From the cell containing the given text, extract its center point as [x, y] coordinate. 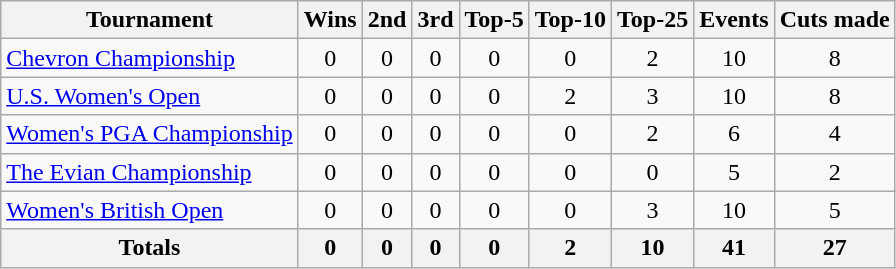
Top-10 [570, 20]
Cuts made [834, 20]
27 [834, 248]
Wins [330, 20]
41 [734, 248]
The Evian Championship [150, 172]
Top-5 [494, 20]
U.S. Women's Open [150, 96]
Totals [150, 248]
Tournament [150, 20]
2nd [387, 20]
Top-25 [652, 20]
Women's British Open [150, 210]
Events [734, 20]
Women's PGA Championship [150, 134]
4 [834, 134]
3rd [436, 20]
Chevron Championship [150, 58]
6 [734, 134]
